From the cell containing the given text, extract its center point as [X, Y] coordinate. 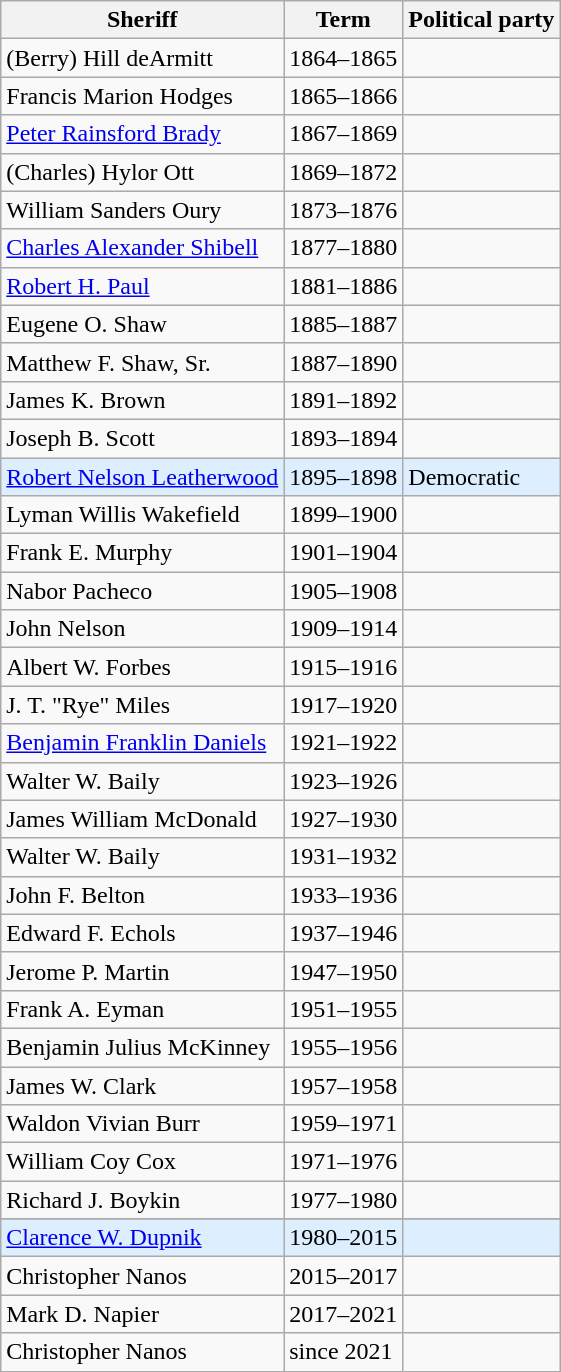
Mark D. Napier [142, 1314]
Nabor Pacheco [142, 591]
Waldon Vivian Burr [142, 1124]
1931–1932 [344, 857]
Matthew F. Shaw, Sr. [142, 362]
James K. Brown [142, 400]
Lyman Willis Wakefield [142, 515]
1899–1900 [344, 515]
1955–1956 [344, 1047]
since 2021 [344, 1352]
2017–2021 [344, 1314]
1909–1914 [344, 629]
2015–2017 [344, 1276]
1869–1872 [344, 172]
Jerome P. Martin [142, 971]
Eugene O. Shaw [142, 324]
1881–1886 [344, 286]
1915–1916 [344, 667]
(Charles) Hylor Ott [142, 172]
Clarence W. Dupnik [142, 1238]
Edward F. Echols [142, 933]
Frank A. Eyman [142, 1009]
Democratic [482, 477]
Richard J. Boykin [142, 1200]
1971–1976 [344, 1162]
1867–1869 [344, 134]
James William McDonald [142, 819]
1921–1922 [344, 743]
J. T. "Rye" Miles [142, 705]
1895–1898 [344, 477]
1927–1930 [344, 819]
Albert W. Forbes [142, 667]
1885–1887 [344, 324]
1959–1971 [344, 1124]
Sheriff [142, 20]
William Coy Cox [142, 1162]
1873–1876 [344, 210]
Joseph B. Scott [142, 438]
Robert Nelson Leatherwood [142, 477]
1917–1920 [344, 705]
John F. Belton [142, 895]
Charles Alexander Shibell [142, 248]
Term [344, 20]
1893–1894 [344, 438]
1937–1946 [344, 933]
1901–1904 [344, 553]
1957–1958 [344, 1085]
1887–1890 [344, 362]
1933–1936 [344, 895]
Robert H. Paul [142, 286]
1877–1880 [344, 248]
Benjamin Franklin Daniels [142, 743]
(Berry) Hill deArmitt [142, 58]
1951–1955 [344, 1009]
1980–2015 [344, 1238]
1891–1892 [344, 400]
1977–1980 [344, 1200]
1923–1926 [344, 781]
Frank E. Murphy [142, 553]
1864–1865 [344, 58]
John Nelson [142, 629]
James W. Clark [142, 1085]
William Sanders Oury [142, 210]
Peter Rainsford Brady [142, 134]
1947–1950 [344, 971]
1865–1866 [344, 96]
1905–1908 [344, 591]
Benjamin Julius McKinney [142, 1047]
Political party [482, 20]
Francis Marion Hodges [142, 96]
